Output the [X, Y] coordinate of the center of the cell containing the given text.  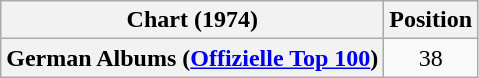
German Albums (Offizielle Top 100) [192, 58]
38 [431, 58]
Position [431, 20]
Chart (1974) [192, 20]
